Scan for the cell matching the given text and deliver its (x, y) coordinate at center. 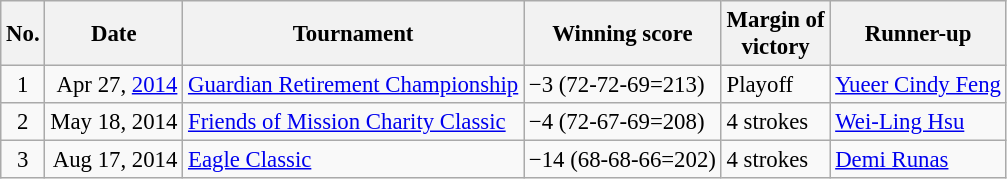
3 (23, 160)
Guardian Retirement Championship (354, 85)
1 (23, 85)
Apr 27, 2014 (114, 85)
Demi Runas (918, 160)
Wei-Ling Hsu (918, 122)
Tournament (354, 34)
Margin ofvictory (776, 34)
−4 (72-67-69=208) (623, 122)
Yueer Cindy Feng (918, 85)
Winning score (623, 34)
No. (23, 34)
Date (114, 34)
2 (23, 122)
Friends of Mission Charity Classic (354, 122)
May 18, 2014 (114, 122)
−3 (72-72-69=213) (623, 85)
−14 (68-68-66=202) (623, 160)
Aug 17, 2014 (114, 160)
Runner-up (918, 34)
Playoff (776, 85)
Eagle Classic (354, 160)
